Search for the cell housing the specified text and yield its [x, y] center coordinate. 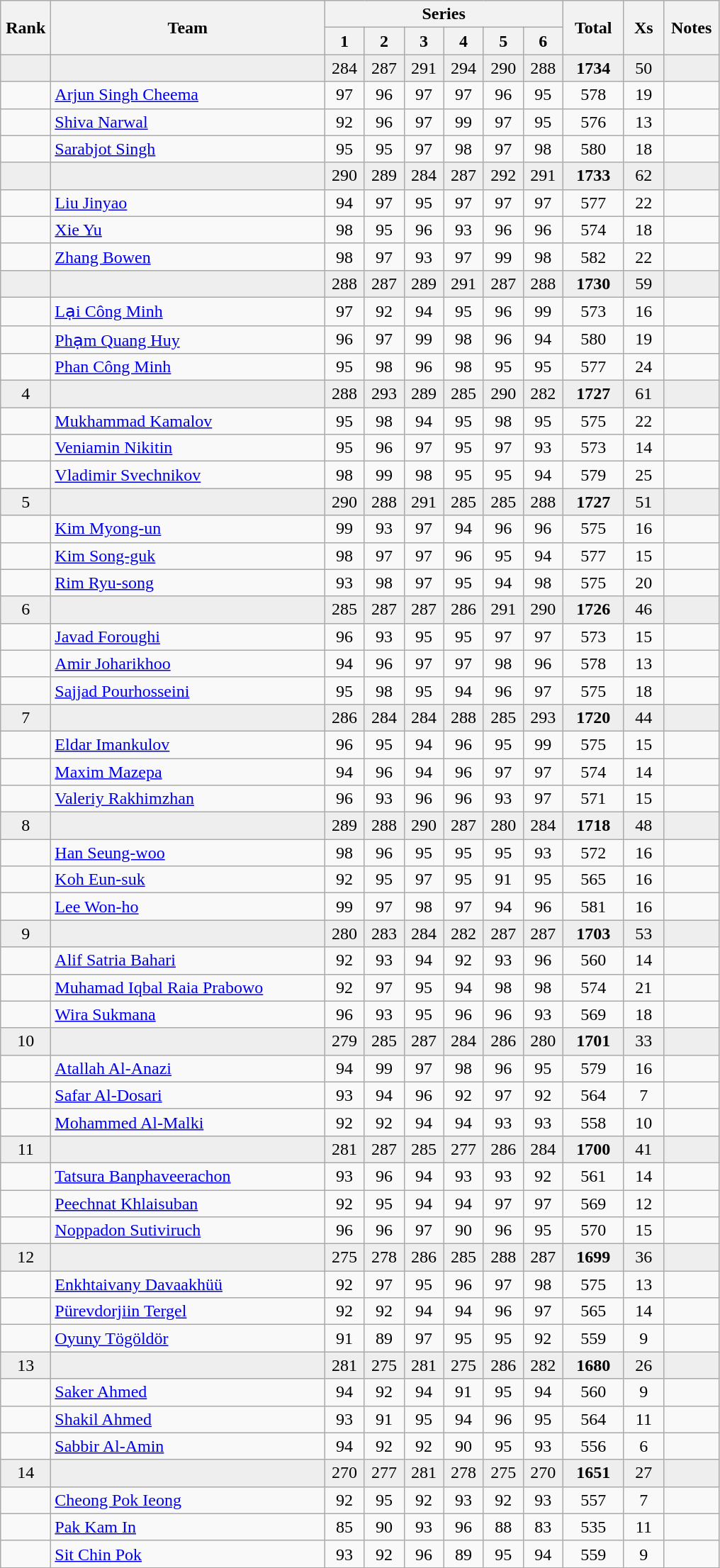
1726 [593, 610]
Rim Ryu-song [188, 583]
Cheong Pok Ieong [188, 1500]
Rank [26, 28]
Arjun Singh Cheema [188, 95]
Shakil Ahmed [188, 1419]
21 [643, 987]
Series [444, 14]
1651 [593, 1473]
558 [593, 1122]
Valeriy Rakhimzhan [188, 799]
Lại Công Minh [188, 311]
557 [593, 1500]
20 [643, 583]
Oyuny Tögöldör [188, 1338]
Veniamin Nikitin [188, 448]
Liu Jinyao [188, 203]
41 [643, 1149]
1703 [593, 934]
283 [384, 934]
Team [188, 28]
Mohammed Al-Malki [188, 1122]
85 [344, 1527]
53 [643, 934]
Mukhammad Kamalov [188, 421]
44 [643, 717]
570 [593, 1231]
1730 [593, 284]
Lee Won-ho [188, 907]
Xie Yu [188, 230]
582 [593, 257]
26 [643, 1365]
Muhamad Iqbal Raia Prabowo [188, 987]
62 [643, 176]
Noppadon Sutiviruch [188, 1231]
Zhang Bowen [188, 257]
561 [593, 1176]
581 [593, 907]
88 [503, 1527]
Koh Eun-suk [188, 880]
50 [643, 68]
Peechnat Khlaisuban [188, 1203]
48 [643, 826]
Javad Foroughi [188, 637]
27 [643, 1473]
294 [463, 68]
572 [593, 853]
Sarabjot Singh [188, 149]
Safar Al-Dosari [188, 1095]
Sajjad Pourhosseini [188, 690]
Han Seung-woo [188, 853]
1718 [593, 826]
Phan Công Minh [188, 367]
Pak Kam In [188, 1527]
1720 [593, 717]
535 [593, 1527]
33 [643, 1041]
556 [593, 1446]
1 [344, 41]
61 [643, 394]
2 [384, 41]
Eldar Imankulov [188, 744]
1680 [593, 1365]
1699 [593, 1258]
Atallah Al-Anazi [188, 1068]
1734 [593, 68]
36 [643, 1258]
Alif Satria Bahari [188, 961]
Total [593, 28]
Kim Myong-un [188, 529]
Maxim Mazepa [188, 772]
Notes [692, 28]
Sabbir Al-Amin [188, 1446]
1700 [593, 1149]
292 [503, 176]
576 [593, 122]
46 [643, 610]
Shiva Narwal [188, 122]
Tatsura Banphaveerachon [188, 1176]
59 [643, 284]
1701 [593, 1041]
Enkhtaivany Davaakhüü [188, 1284]
3 [424, 41]
Vladimir Svechnikov [188, 475]
25 [643, 475]
Pürevdorjiin Tergel [188, 1311]
Saker Ahmed [188, 1392]
51 [643, 502]
Phạm Quang Huy [188, 340]
Kim Song-guk [188, 556]
24 [643, 367]
83 [543, 1527]
1733 [593, 176]
Amir Joharikhoo [188, 663]
8 [26, 826]
Sit Chin Pok [188, 1554]
Wira Sukmana [188, 1014]
Xs [643, 28]
279 [344, 1041]
571 [593, 799]
